Capture the cell that displays the provided text and extract its [x, y] central coordinate. 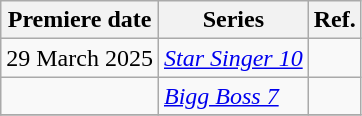
29 March 2025 [80, 58]
Premiere date [80, 20]
Star Singer 10 [233, 58]
Ref. [334, 20]
Series [233, 20]
Bigg Boss 7 [233, 96]
